Locate the cell with the specified text and output its (X, Y) center coordinate. 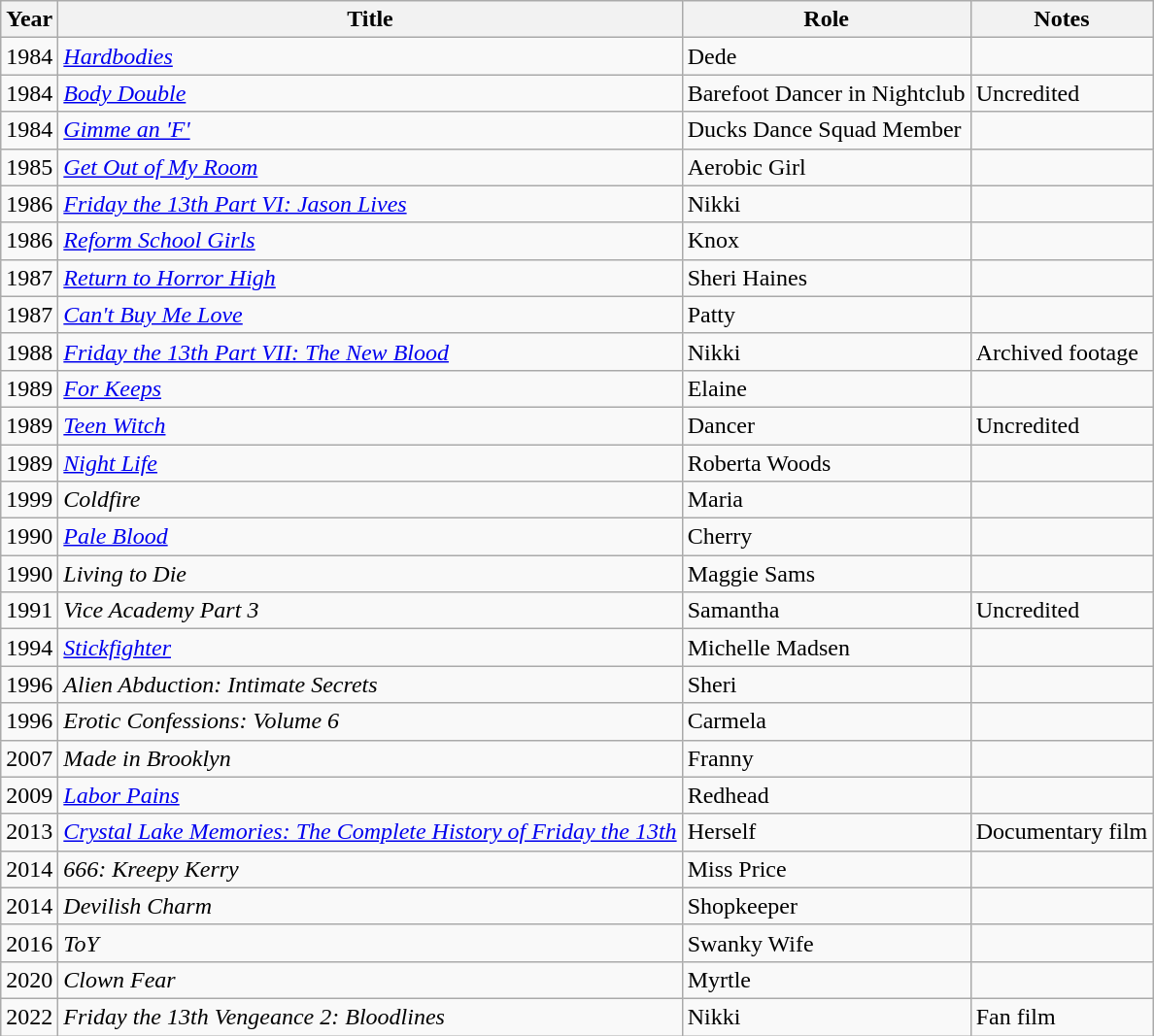
Ducks Dance Squad Member (826, 130)
Body Double (370, 93)
666: Kreepy Kerry (370, 869)
Maria (826, 500)
2020 (29, 980)
1999 (29, 500)
Notes (1062, 19)
Samantha (826, 611)
Friday the 13th Part VI: Jason Lives (370, 204)
Clown Fear (370, 980)
Crystal Lake Memories: The Complete History of Friday the 13th (370, 832)
Fan film (1062, 1017)
2022 (29, 1017)
Erotic Confessions: Volume 6 (370, 721)
Barefoot Dancer in Nightclub (826, 93)
Made in Brooklyn (370, 758)
Myrtle (826, 980)
Sheri Haines (826, 278)
Michelle Madsen (826, 648)
Dancer (826, 425)
Night Life (370, 463)
2009 (29, 795)
For Keeps (370, 388)
Herself (826, 832)
Reform School Girls (370, 241)
Redhead (826, 795)
Can't Buy Me Love (370, 315)
2013 (29, 832)
Miss Price (826, 869)
Sheri (826, 685)
Living to Die (370, 574)
Get Out of My Room (370, 167)
2007 (29, 758)
Vice Academy Part 3 (370, 611)
Return to Horror High (370, 278)
Elaine (826, 388)
Hardbodies (370, 56)
1988 (29, 351)
Knox (826, 241)
Patty (826, 315)
Coldfire (370, 500)
Friday the 13th Part VII: The New Blood (370, 351)
Role (826, 19)
Archived footage (1062, 351)
Cherry (826, 537)
Maggie Sams (826, 574)
Devilish Charm (370, 906)
Title (370, 19)
ToY (370, 943)
Franny (826, 758)
Teen Witch (370, 425)
Swanky Wife (826, 943)
2016 (29, 943)
1991 (29, 611)
Roberta Woods (826, 463)
Aerobic Girl (826, 167)
Labor Pains (370, 795)
Dede (826, 56)
Shopkeeper (826, 906)
Pale Blood (370, 537)
Alien Abduction: Intimate Secrets (370, 685)
1985 (29, 167)
1994 (29, 648)
Friday the 13th Vengeance 2: Bloodlines (370, 1017)
Gimme an 'F' (370, 130)
Stickfighter (370, 648)
Documentary film (1062, 832)
Carmela (826, 721)
Year (29, 19)
